Identify which cell holds the provided text, then report its (X, Y) central coordinate. 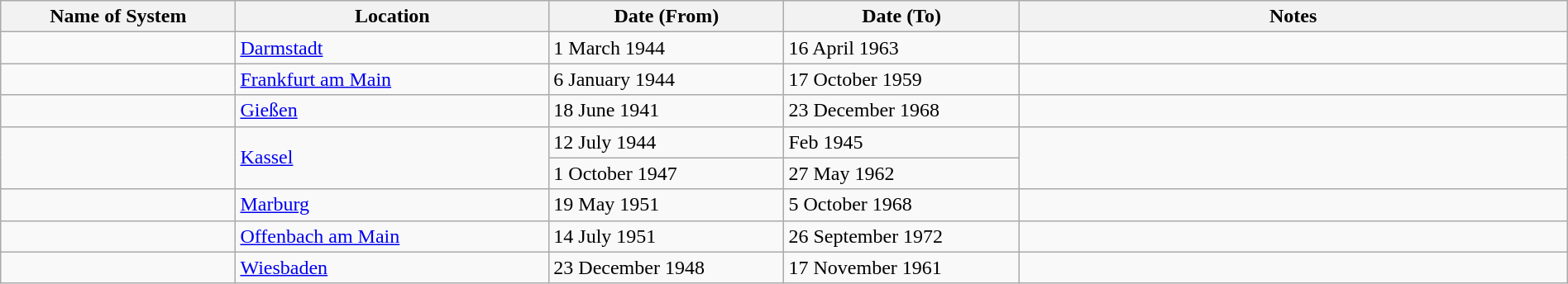
23 December 1948 (667, 267)
Name of System (118, 17)
Marburg (392, 205)
Gießen (392, 111)
1 October 1947 (667, 173)
5 October 1968 (901, 205)
Date (To) (901, 17)
14 July 1951 (667, 236)
Notes (1293, 17)
27 May 1962 (901, 173)
23 December 1968 (901, 111)
12 July 1944 (667, 142)
Feb 1945 (901, 142)
17 November 1961 (901, 267)
19 May 1951 (667, 205)
Date (From) (667, 17)
Wiesbaden (392, 267)
1 March 1944 (667, 48)
Kassel (392, 158)
6 January 1944 (667, 79)
Location (392, 17)
18 June 1941 (667, 111)
Darmstadt (392, 48)
17 October 1959 (901, 79)
16 April 1963 (901, 48)
26 September 1972 (901, 236)
Frankfurt am Main (392, 79)
Offenbach am Main (392, 236)
